Find where the given text appears and provide that cell's center as (x, y) coordinate. 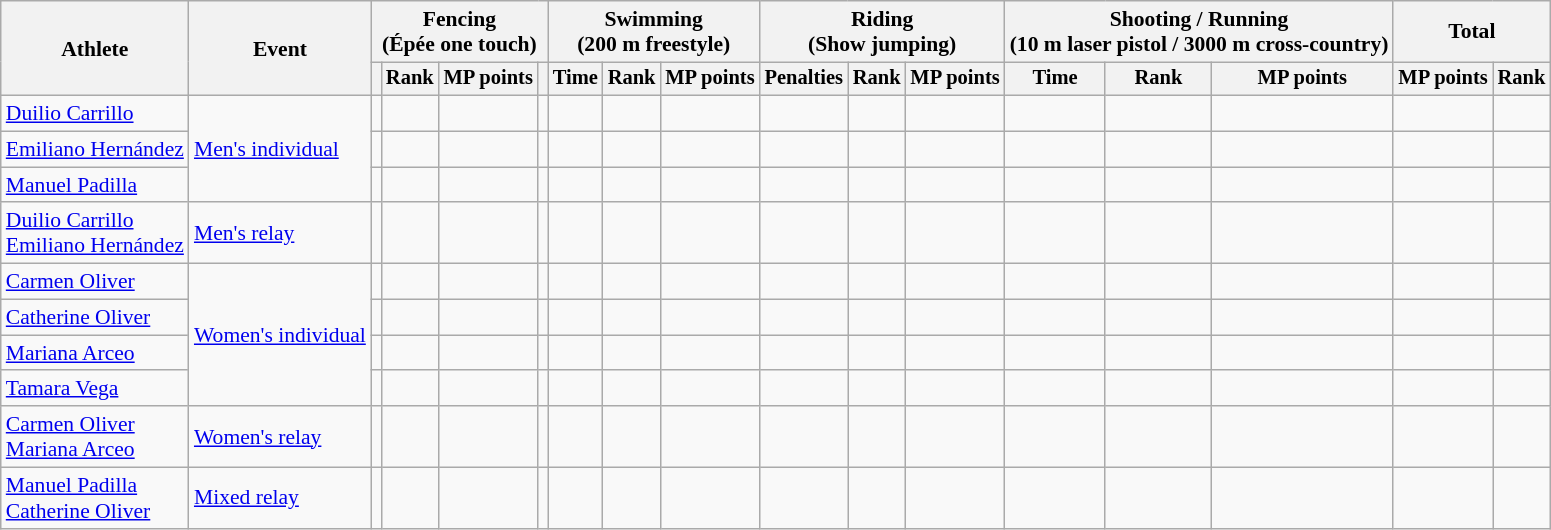
Tamara Vega (95, 389)
Emiliano Hernández (95, 150)
Manuel PadillaCatherine Oliver (95, 498)
Duilio CarrilloEmiliano Hernández (95, 234)
Mixed relay (280, 498)
Men's individual (280, 150)
Manuel Padilla (95, 185)
Carmen OliverMariana Arceo (95, 436)
Men's relay (280, 234)
Shooting / Running(10 m laser pistol / 3000 m cross-country) (1200, 32)
Carmen Oliver (95, 282)
Women's relay (280, 436)
Women's individual (280, 335)
Mariana Arceo (95, 353)
Swimming(200 m freestyle) (654, 32)
Fencing(Épée one touch) (460, 32)
Penalties (804, 79)
Duilio Carrillo (95, 114)
Total (1472, 32)
Event (280, 48)
Athlete (95, 48)
Catherine Oliver (95, 318)
Riding(Show jumping) (882, 32)
